Scan for the cell matching the given text and deliver its (x, y) coordinate at center. 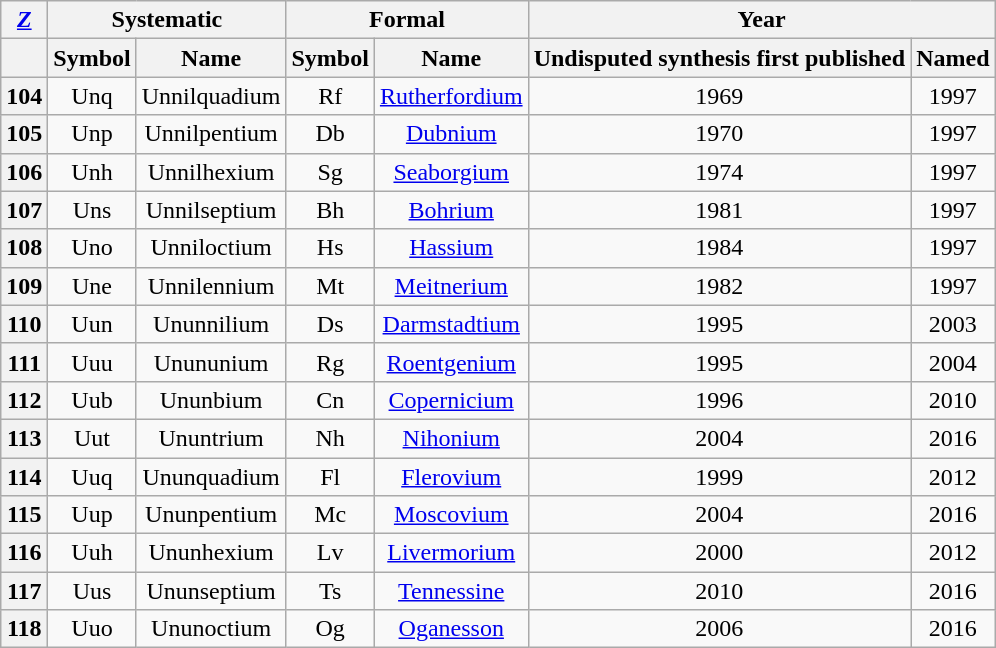
Ds (330, 324)
Z (24, 20)
1970 (720, 134)
Unnilennium (211, 286)
Unnilquadium (211, 96)
Db (330, 134)
1969 (720, 96)
Mt (330, 286)
2006 (720, 629)
Meitnerium (451, 286)
Uno (92, 248)
Hassium (451, 248)
Year (762, 20)
Uuo (92, 629)
Uus (92, 591)
1999 (720, 477)
Rf (330, 96)
106 (24, 172)
2000 (720, 553)
Uuh (92, 553)
Uub (92, 400)
Copernicium (451, 400)
Hs (330, 248)
Ununtrium (211, 438)
Uns (92, 210)
Livermorium (451, 553)
114 (24, 477)
1982 (720, 286)
108 (24, 248)
Sg (330, 172)
Mc (330, 515)
Fl (330, 477)
112 (24, 400)
115 (24, 515)
Bohrium (451, 210)
Unh (92, 172)
Unp (92, 134)
Bh (330, 210)
Nh (330, 438)
1981 (720, 210)
Oganesson (451, 629)
Seaborgium (451, 172)
Unq (92, 96)
Unnilpentium (211, 134)
Uup (92, 515)
Ununnilium (211, 324)
1984 (720, 248)
Ununseptium (211, 591)
Uut (92, 438)
Unnilhexium (211, 172)
Rutherfordium (451, 96)
113 (24, 438)
Cn (330, 400)
Roentgenium (451, 362)
1974 (720, 172)
105 (24, 134)
Ununbium (211, 400)
Darmstadtium (451, 324)
Ununquadium (211, 477)
110 (24, 324)
107 (24, 210)
Dubnium (451, 134)
2003 (953, 324)
Uuu (92, 362)
Ununoctium (211, 629)
117 (24, 591)
111 (24, 362)
Tennessine (451, 591)
Nihonium (451, 438)
104 (24, 96)
Named (953, 58)
118 (24, 629)
1996 (720, 400)
Ununhexium (211, 553)
Formal (407, 20)
Unniloctium (211, 248)
116 (24, 553)
Lv (330, 553)
Flerovium (451, 477)
Systematic (167, 20)
Og (330, 629)
Unnilseptium (211, 210)
Uuq (92, 477)
Une (92, 286)
Ts (330, 591)
Unununium (211, 362)
109 (24, 286)
Rg (330, 362)
Undisputed synthesis first published (720, 58)
Uun (92, 324)
Moscovium (451, 515)
Ununpentium (211, 515)
